Provide the (x, y) coordinate of the cell's center where the given text is located.  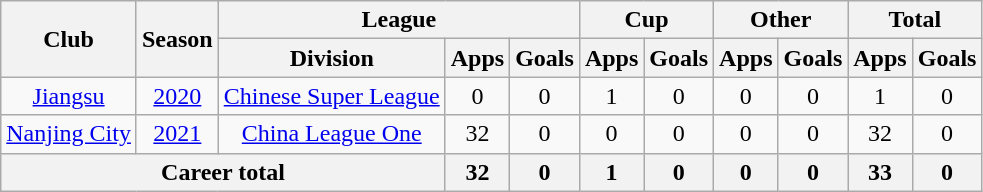
Jiangsu (69, 96)
China League One (332, 134)
Division (332, 58)
Cup (646, 20)
33 (880, 172)
Total (915, 20)
2020 (177, 96)
2021 (177, 134)
Club (69, 39)
Nanjing City (69, 134)
Other (781, 20)
League (398, 20)
Season (177, 39)
Chinese Super League (332, 96)
Career total (223, 172)
